From the cell containing the given text, extract its center point as [X, Y] coordinate. 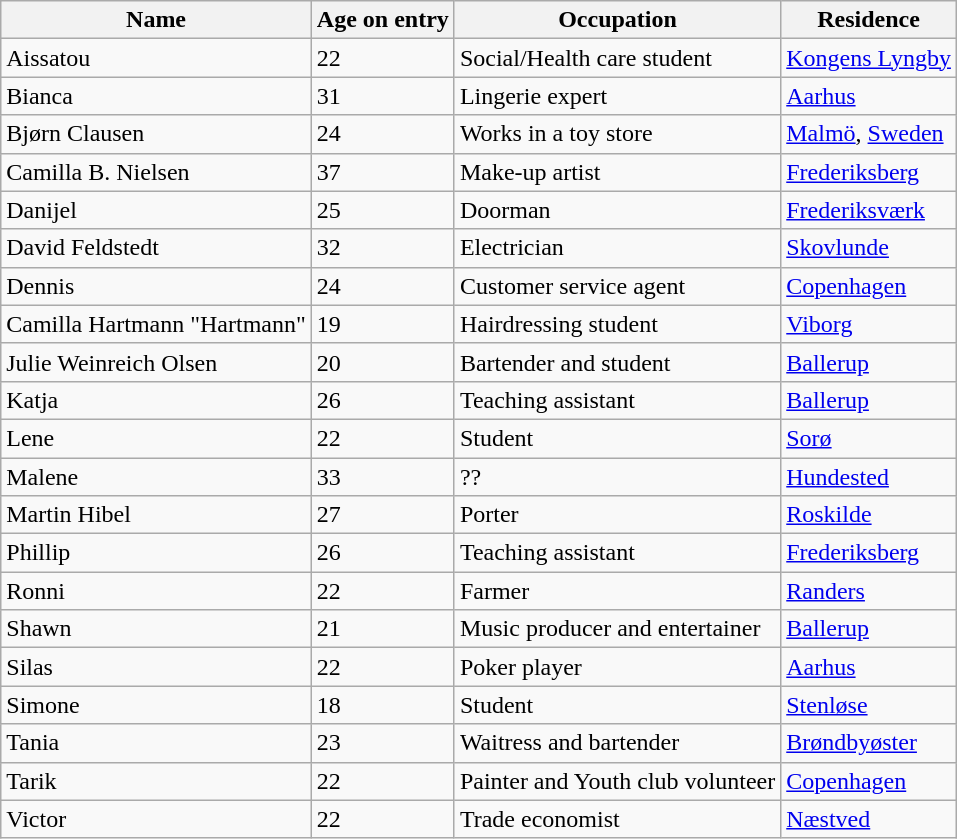
Farmer [617, 591]
31 [382, 96]
Lingerie expert [617, 96]
Age on entry [382, 20]
Phillip [156, 553]
Roskilde [869, 515]
Name [156, 20]
Residence [869, 20]
Make-up artist [617, 172]
Music producer and entertainer [617, 629]
Brøndbyøster [869, 743]
19 [382, 324]
18 [382, 705]
Customer service agent [617, 286]
Kongens Lyngby [869, 58]
Electrician [617, 248]
Randers [869, 591]
20 [382, 362]
Skovlunde [869, 248]
Shawn [156, 629]
Silas [156, 667]
Simone [156, 705]
Trade economist [617, 819]
Bjørn Clausen [156, 134]
Camilla B. Nielsen [156, 172]
Martin Hibel [156, 515]
21 [382, 629]
Poker player [617, 667]
Doorman [617, 210]
Bianca [156, 96]
33 [382, 477]
Danijel [156, 210]
Malene [156, 477]
Frederiksværk [869, 210]
Katja [156, 400]
Ronni [156, 591]
25 [382, 210]
Julie Weinreich Olsen [156, 362]
Camilla Hartmann "Hartmann" [156, 324]
Viborg [869, 324]
Works in a toy store [617, 134]
Social/Health care student [617, 58]
Occupation [617, 20]
Victor [156, 819]
Sorø [869, 438]
Hundested [869, 477]
?? [617, 477]
Bartender and student [617, 362]
Næstved [869, 819]
Tarik [156, 781]
David Feldstedt [156, 248]
Hairdressing student [617, 324]
Malmö, Sweden [869, 134]
Aissatou [156, 58]
Tania [156, 743]
Waitress and bartender [617, 743]
Dennis [156, 286]
23 [382, 743]
32 [382, 248]
Painter and Youth club volunteer [617, 781]
Porter [617, 515]
Lene [156, 438]
27 [382, 515]
Stenløse [869, 705]
37 [382, 172]
